Detect which cell encompasses the target text, then output its (x, y) center coordinate. 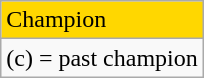
Champion (102, 20)
(c) = past champion (102, 58)
